Capture the cell that displays the provided text and extract its (X, Y) central coordinate. 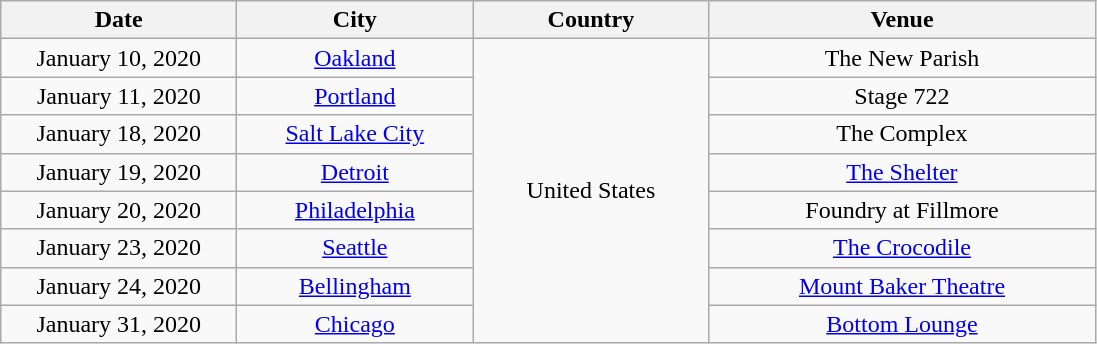
January 31, 2020 (119, 324)
Chicago (355, 324)
Date (119, 20)
January 11, 2020 (119, 96)
Mount Baker Theatre (902, 286)
Philadelphia (355, 210)
Salt Lake City (355, 134)
January 19, 2020 (119, 172)
January 18, 2020 (119, 134)
January 23, 2020 (119, 248)
The Crocodile (902, 248)
Foundry at Fillmore (902, 210)
Country (591, 20)
January 20, 2020 (119, 210)
The Complex (902, 134)
Detroit (355, 172)
The New Parish (902, 58)
Venue (902, 20)
Stage 722 (902, 96)
Oakland (355, 58)
United States (591, 191)
Seattle (355, 248)
The Shelter (902, 172)
Bellingham (355, 286)
City (355, 20)
January 10, 2020 (119, 58)
Portland (355, 96)
Bottom Lounge (902, 324)
January 24, 2020 (119, 286)
